For the text-containing cell, return its midpoint in [x, y] coordinate format. 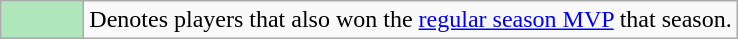
Denotes players that also won the regular season MVP that season. [410, 20]
